Find where the given text appears and provide that cell's center as (X, Y) coordinate. 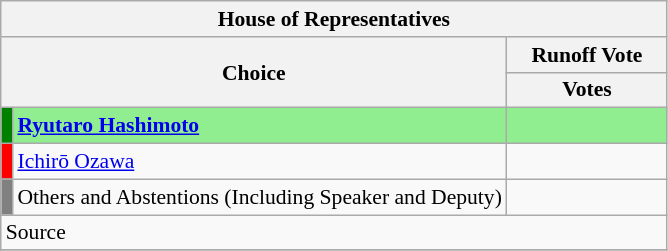
Source (334, 233)
Runoff Vote (587, 55)
Others and Abstentions (Including Speaker and Deputy) (260, 197)
Votes (587, 90)
Ryutaro Hashimoto (260, 126)
House of Representatives (334, 19)
Choice (254, 72)
Ichirō Ozawa (260, 162)
